Extract the (X, Y) coordinate from the center of the cell holding the provided text.  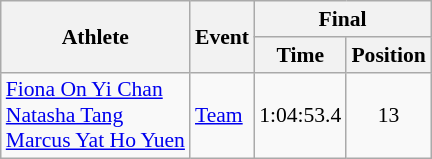
Fiona On Yi ChanNatasha TangMarcus Yat Ho Yuen (96, 116)
Final (342, 19)
Team (222, 116)
Position (388, 55)
Athlete (96, 36)
Time (300, 55)
Event (222, 36)
1:04:53.4 (300, 116)
13 (388, 116)
